Determine the [X, Y] coordinate at the center of the cell enclosing the given text.  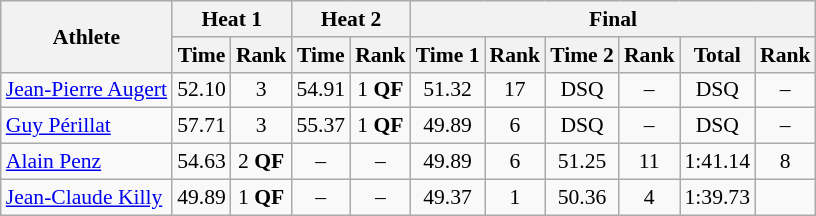
Heat 1 [232, 19]
54.63 [202, 162]
Athlete [86, 36]
2 QF [262, 162]
50.36 [582, 197]
4 [650, 197]
Time 2 [582, 55]
17 [516, 90]
54.91 [320, 90]
55.37 [320, 126]
Total [718, 55]
Final [614, 19]
8 [786, 162]
1:41.14 [718, 162]
51.25 [582, 162]
52.10 [202, 90]
57.71 [202, 126]
Alain Penz [86, 162]
Heat 2 [350, 19]
Time 1 [448, 55]
Jean-Claude Killy [86, 197]
51.32 [448, 90]
1 [516, 197]
11 [650, 162]
49.37 [448, 197]
Jean-Pierre Augert [86, 90]
Guy Périllat [86, 126]
1:39.73 [718, 197]
